From the cell containing the given text, extract its center point as (X, Y) coordinate. 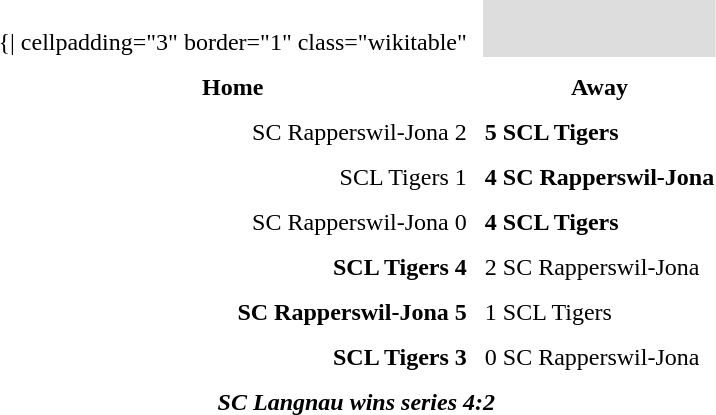
1 SCL Tigers (599, 312)
0 SC Rapperswil-Jona (599, 357)
4 SCL Tigers (599, 222)
Away (599, 87)
5 SCL Tigers (599, 132)
4 SC Rapperswil-Jona (599, 177)
2 SC Rapperswil-Jona (599, 267)
